Provide the (x, y) coordinate of the cell's center where the given text is located.  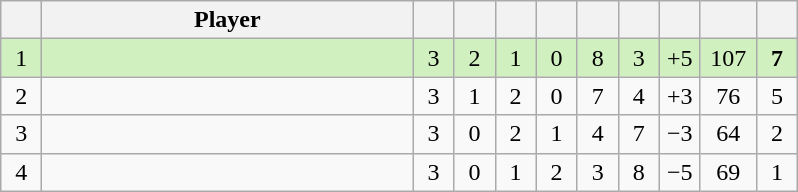
107 (728, 58)
+3 (680, 96)
−5 (680, 172)
−3 (680, 134)
69 (728, 172)
Player (228, 20)
64 (728, 134)
5 (776, 96)
+5 (680, 58)
76 (728, 96)
